Scan for the cell matching the given text and deliver its [X, Y] coordinate at center. 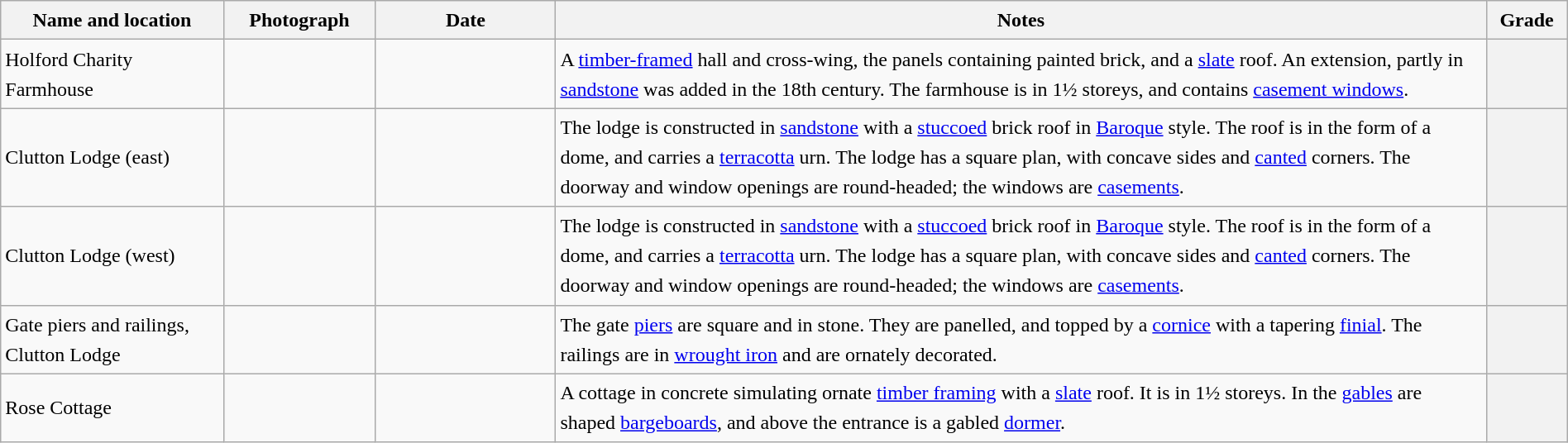
Rose Cottage [112, 408]
Clutton Lodge (west) [112, 256]
Name and location [112, 20]
Gate piers and railings,Clutton Lodge [112, 339]
Holford Charity Farmhouse [112, 74]
Photograph [299, 20]
Clutton Lodge (east) [112, 157]
Grade [1527, 20]
Date [466, 20]
Notes [1021, 20]
